Find where the given text appears and provide that cell's center as [X, Y] coordinate. 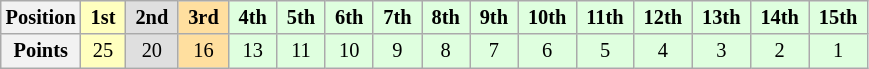
4 [663, 51]
6th [349, 17]
10th [547, 17]
6 [547, 51]
9th [494, 17]
14th [779, 17]
5th [301, 17]
11 [301, 51]
4th [253, 17]
8 [446, 51]
9 [397, 51]
16 [203, 51]
10 [349, 51]
13 [253, 51]
7th [397, 17]
3rd [203, 17]
15th [838, 17]
Points [41, 51]
7 [494, 51]
20 [152, 51]
12th [663, 17]
25 [104, 51]
11th [604, 17]
1st [104, 17]
3 [721, 51]
2 [779, 51]
Position [41, 17]
2nd [152, 17]
13th [721, 17]
1 [838, 51]
5 [604, 51]
8th [446, 17]
